Pinpoint the cell where the given text exists, returning its (x, y) midpoint coordinate. 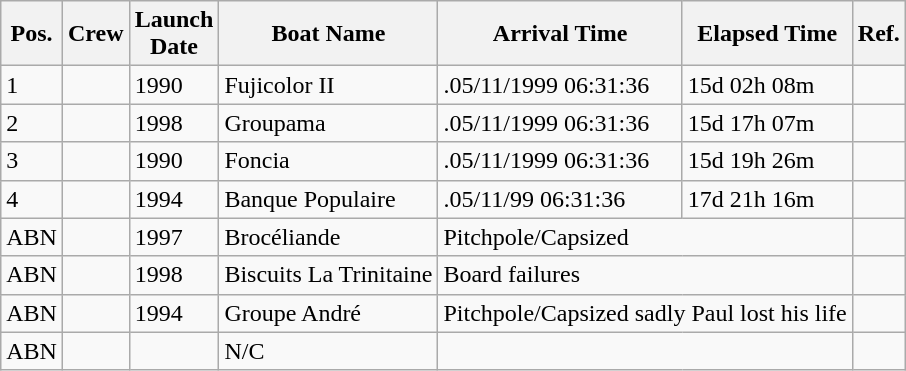
3 (32, 161)
Pos. (32, 34)
Pitchpole/Capsized (645, 237)
Crew (96, 34)
15d 19h 26m (767, 161)
Banque Populaire (328, 199)
N/C (328, 351)
Brocéliande (328, 237)
Arrival Time (560, 34)
Boat Name (328, 34)
1 (32, 85)
.05/11/99 06:31:36 (560, 199)
Groupama (328, 123)
2 (32, 123)
Elapsed Time (767, 34)
Ref. (878, 34)
4 (32, 199)
Board failures (645, 275)
Foncia (328, 161)
LaunchDate (174, 34)
15d 17h 07m (767, 123)
1997 (174, 237)
Groupe André (328, 313)
Fujicolor II (328, 85)
Pitchpole/Capsized sadly Paul lost his life (645, 313)
15d 02h 08m (767, 85)
17d 21h 16m (767, 199)
Biscuits La Trinitaine (328, 275)
